Return the (X, Y) coordinate for the center point of the cell that contains the specified text.  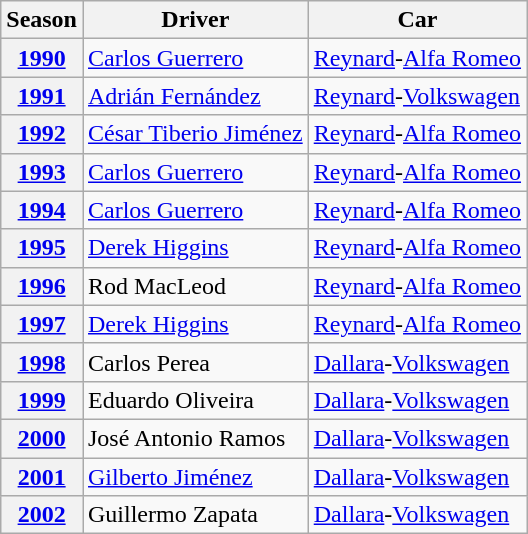
Rod MacLeod (195, 286)
Adrián Fernández (195, 96)
Driver (195, 20)
César Tiberio Jiménez (195, 134)
Carlos Perea (195, 362)
1994 (42, 210)
1996 (42, 286)
Gilberto Jiménez (195, 477)
1991 (42, 96)
Eduardo Oliveira (195, 400)
2001 (42, 477)
José Antonio Ramos (195, 438)
1997 (42, 324)
2002 (42, 515)
1993 (42, 172)
Season (42, 20)
1995 (42, 248)
Car (417, 20)
1999 (42, 400)
1992 (42, 134)
Guillermo Zapata (195, 515)
Reynard-Volkswagen (417, 96)
1998 (42, 362)
2000 (42, 438)
1990 (42, 58)
